Provide the [x, y] coordinate of the cell's center where the given text is located.  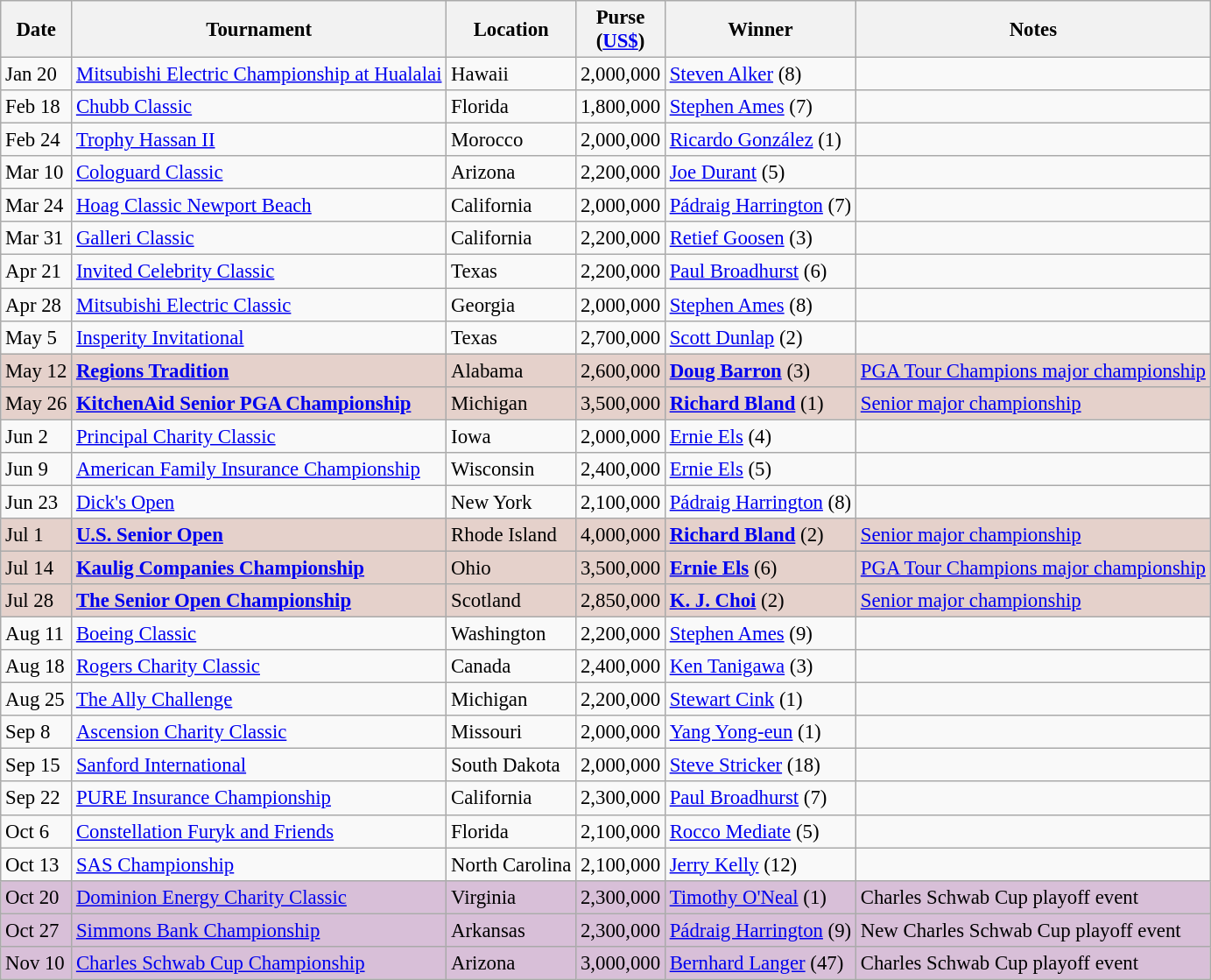
Aug 18 [37, 666]
Morocco [511, 140]
Constellation Furyk and Friends [259, 831]
Feb 18 [37, 107]
4,000,000 [621, 535]
Steve Stricker (18) [760, 765]
Insperity Invitational [259, 337]
Pádraig Harrington (7) [760, 206]
Stephen Ames (8) [760, 305]
Mar 31 [37, 239]
Apr 28 [37, 305]
Jun 23 [37, 502]
Aug 25 [37, 700]
Galleri Classic [259, 239]
Jun 2 [37, 436]
Dominion Energy Charity Classic [259, 897]
Dick's Open [259, 502]
Missouri [511, 732]
Stephen Ames (7) [760, 107]
Winner [760, 30]
Pádraig Harrington (8) [760, 502]
New York [511, 502]
Simmons Bank Championship [259, 930]
Washington [511, 634]
Pádraig Harrington (9) [760, 930]
Oct 6 [37, 831]
Stewart Cink (1) [760, 700]
Iowa [511, 436]
2,600,000 [621, 370]
Jun 9 [37, 469]
Kaulig Companies Championship [259, 568]
Alabama [511, 370]
Stephen Ames (9) [760, 634]
Ernie Els (5) [760, 469]
Location [511, 30]
Boeing Classic [259, 634]
Jan 20 [37, 74]
KitchenAid Senior PGA Championship [259, 403]
Regions Tradition [259, 370]
Richard Bland (1) [760, 403]
Jul 14 [37, 568]
Steven Alker (8) [760, 74]
South Dakota [511, 765]
Richard Bland (2) [760, 535]
Oct 13 [37, 864]
Joe Durant (5) [760, 173]
Purse(US$) [621, 30]
Georgia [511, 305]
Sep 22 [37, 799]
Sanford International [259, 765]
Jerry Kelly (12) [760, 864]
Ernie Els (4) [760, 436]
K. J. Choi (2) [760, 601]
Arkansas [511, 930]
American Family Insurance Championship [259, 469]
Paul Broadhurst (6) [760, 271]
2,700,000 [621, 337]
2,850,000 [621, 601]
North Carolina [511, 864]
Ken Tanigawa (3) [760, 666]
Mar 24 [37, 206]
Ernie Els (6) [760, 568]
Mitsubishi Electric Classic [259, 305]
PURE Insurance Championship [259, 799]
Trophy Hassan II [259, 140]
New Charles Schwab Cup playoff event [1033, 930]
SAS Championship [259, 864]
Bernhard Langer (47) [760, 963]
The Ally Challenge [259, 700]
May 5 [37, 337]
Ohio [511, 568]
Tournament [259, 30]
Oct 27 [37, 930]
Date [37, 30]
May 26 [37, 403]
Mitsubishi Electric Championship at Hualalai [259, 74]
Canada [511, 666]
Apr 21 [37, 271]
Wisconsin [511, 469]
The Senior Open Championship [259, 601]
May 12 [37, 370]
Jul 1 [37, 535]
Yang Yong-eun (1) [760, 732]
Oct 20 [37, 897]
Jul 28 [37, 601]
Notes [1033, 30]
Paul Broadhurst (7) [760, 799]
Invited Celebrity Classic [259, 271]
1,800,000 [621, 107]
Hawaii [511, 74]
Cologuard Classic [259, 173]
Feb 24 [37, 140]
Scott Dunlap (2) [760, 337]
Ascension Charity Classic [259, 732]
Scotland [511, 601]
Rocco Mediate (5) [760, 831]
Rhode Island [511, 535]
Retief Goosen (3) [760, 239]
3,000,000 [621, 963]
Ricardo González (1) [760, 140]
Chubb Classic [259, 107]
Nov 10 [37, 963]
Virginia [511, 897]
Rogers Charity Classic [259, 666]
Timothy O'Neal (1) [760, 897]
Mar 10 [37, 173]
Principal Charity Classic [259, 436]
Sep 15 [37, 765]
U.S. Senior Open [259, 535]
Sep 8 [37, 732]
Charles Schwab Cup Championship [259, 963]
Hoag Classic Newport Beach [259, 206]
Aug 11 [37, 634]
Doug Barron (3) [760, 370]
